Extract the (X, Y) coordinate from the center of the cell holding the provided text.  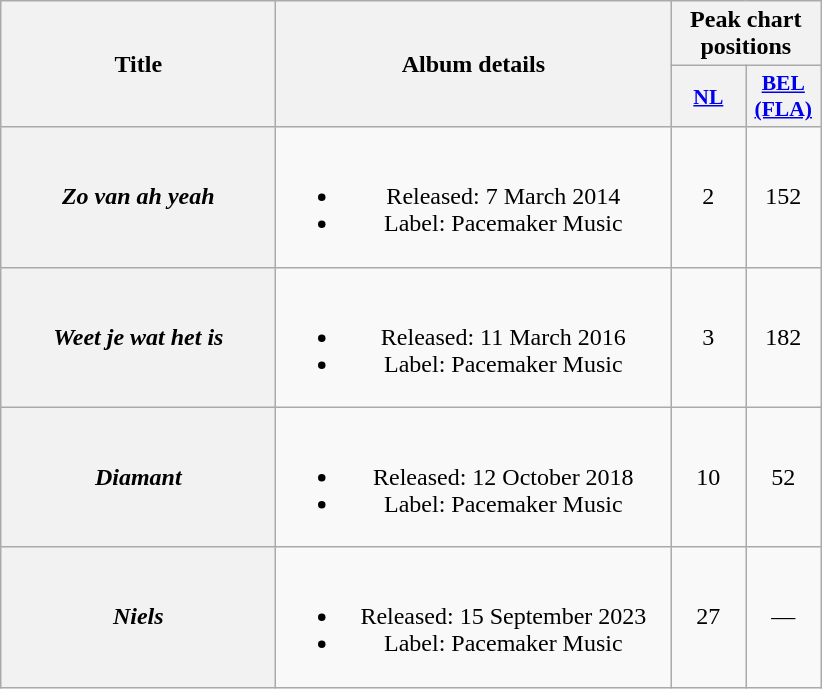
3 (708, 337)
52 (784, 477)
27 (708, 617)
Released: 12 October 2018Label: Pacemaker Music (474, 477)
2 (708, 197)
NL (708, 96)
BEL(FLA) (784, 96)
Weet je wat het is (138, 337)
Album details (474, 64)
Released: 11 March 2016Label: Pacemaker Music (474, 337)
152 (784, 197)
— (784, 617)
Niels (138, 617)
Title (138, 64)
Released: 15 September 2023Label: Pacemaker Music (474, 617)
Peak chart positions (746, 34)
182 (784, 337)
Released: 7 March 2014Label: Pacemaker Music (474, 197)
Diamant (138, 477)
10 (708, 477)
Zo van ah yeah (138, 197)
